Scan for the cell matching the given text and deliver its (x, y) coordinate at center. 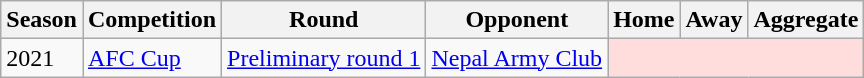
Competition (152, 20)
Nepal Army Club (517, 58)
Season (42, 20)
Home (644, 20)
Opponent (517, 20)
Round (324, 20)
Away (714, 20)
2021 (42, 58)
Aggregate (806, 20)
AFC Cup (152, 58)
Preliminary round 1 (324, 58)
